Determine the [x, y] coordinate at the center of the cell enclosing the given text.  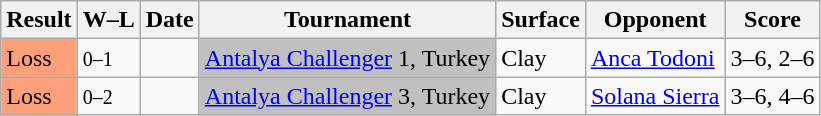
Date [170, 20]
Solana Sierra [655, 96]
3–6, 4–6 [772, 96]
0–2 [108, 96]
Antalya Challenger 1, Turkey [347, 58]
Surface [541, 20]
Score [772, 20]
3–6, 2–6 [772, 58]
Antalya Challenger 3, Turkey [347, 96]
Opponent [655, 20]
Anca Todoni [655, 58]
W–L [108, 20]
Result [39, 20]
Tournament [347, 20]
0–1 [108, 58]
